From the cell containing the given text, extract its center point as (x, y) coordinate. 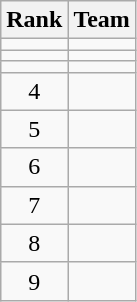
Team (102, 20)
5 (34, 129)
8 (34, 243)
4 (34, 91)
7 (34, 205)
6 (34, 167)
Rank (34, 20)
9 (34, 281)
